Detect which cell encompasses the target text, then output its [x, y] center coordinate. 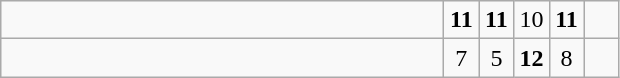
12 [532, 58]
7 [462, 58]
10 [532, 20]
8 [566, 58]
5 [496, 58]
